Detect which cell encompasses the target text, then output its (X, Y) center coordinate. 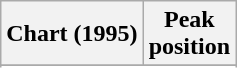
Peak position (189, 34)
Chart (1995) (72, 34)
